Provide the [X, Y] coordinate of the cell's center where the given text is located.  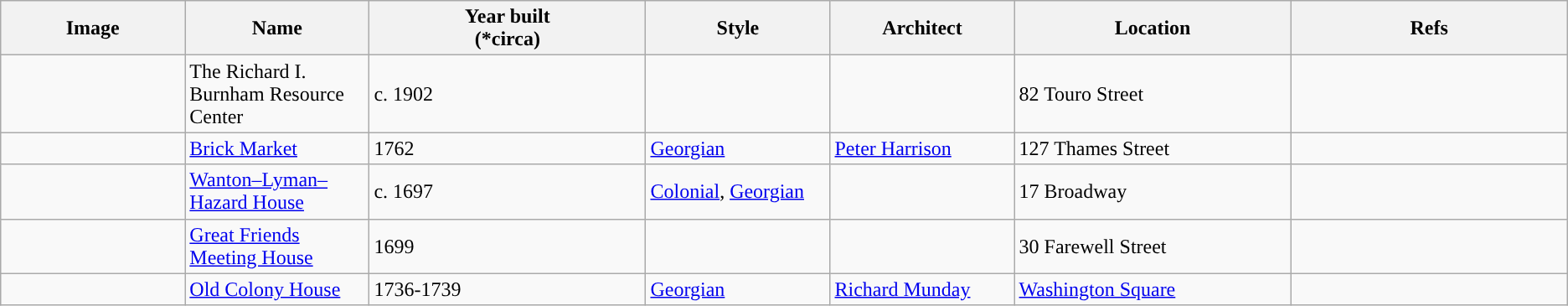
Name [277, 29]
Location [1153, 29]
Wanton–Lyman–Hazard House [277, 191]
1699 [508, 246]
Style [738, 29]
c. 1902 [508, 94]
82 Touro Street [1153, 94]
1736-1739 [508, 289]
Brick Market [277, 148]
Year built(*circa) [508, 29]
Refs [1429, 29]
Architect [922, 29]
1762 [508, 148]
Washington Square [1153, 289]
The Richard I. Burnham Resource Center [277, 94]
127 Thames Street [1153, 148]
Richard Munday [922, 289]
Old Colony House [277, 289]
Colonial, Georgian [738, 191]
30 Farewell Street [1153, 246]
17 Broadway [1153, 191]
Peter Harrison [922, 148]
c. 1697 [508, 191]
Image [93, 29]
Great Friends Meeting House [277, 246]
